Capture the cell that displays the provided text and extract its [x, y] central coordinate. 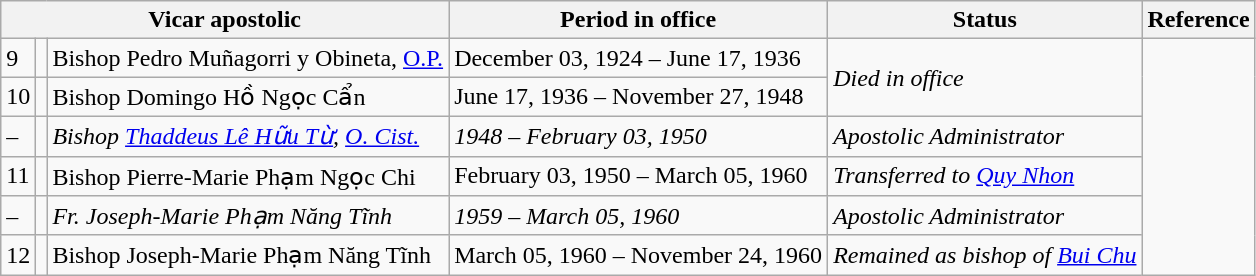
Status [985, 20]
Bishop Pedro Muñagorri y Obineta, O.P. [248, 58]
Fr. Joseph-Marie Phạm Năng Tĩnh [248, 216]
10 [18, 97]
Bishop Domingo Hồ Ngọc Cẩn [248, 97]
Bishop Pierre-Marie Phạm Ngọc Chi [248, 176]
1959 – March 05, 1960 [638, 216]
Vicar apostolic [225, 20]
Transferred to Quy Nhon [985, 176]
1948 – February 03, 1950 [638, 136]
December 03, 1924 – June 17, 1936 [638, 58]
12 [18, 255]
March 05, 1960 – November 24, 1960 [638, 255]
Bishop Joseph-Marie Phạm Năng Tĩnh [248, 255]
11 [18, 176]
Reference [1198, 20]
Died in office [985, 78]
Bishop Thaddeus Lê Hữu Từ, O. Cist. [248, 136]
February 03, 1950 – March 05, 1960 [638, 176]
Period in office [638, 20]
Remained as bishop of Bui Chu [985, 255]
9 [18, 58]
June 17, 1936 – November 27, 1948 [638, 97]
